Detect which cell encompasses the target text, then output its (X, Y) center coordinate. 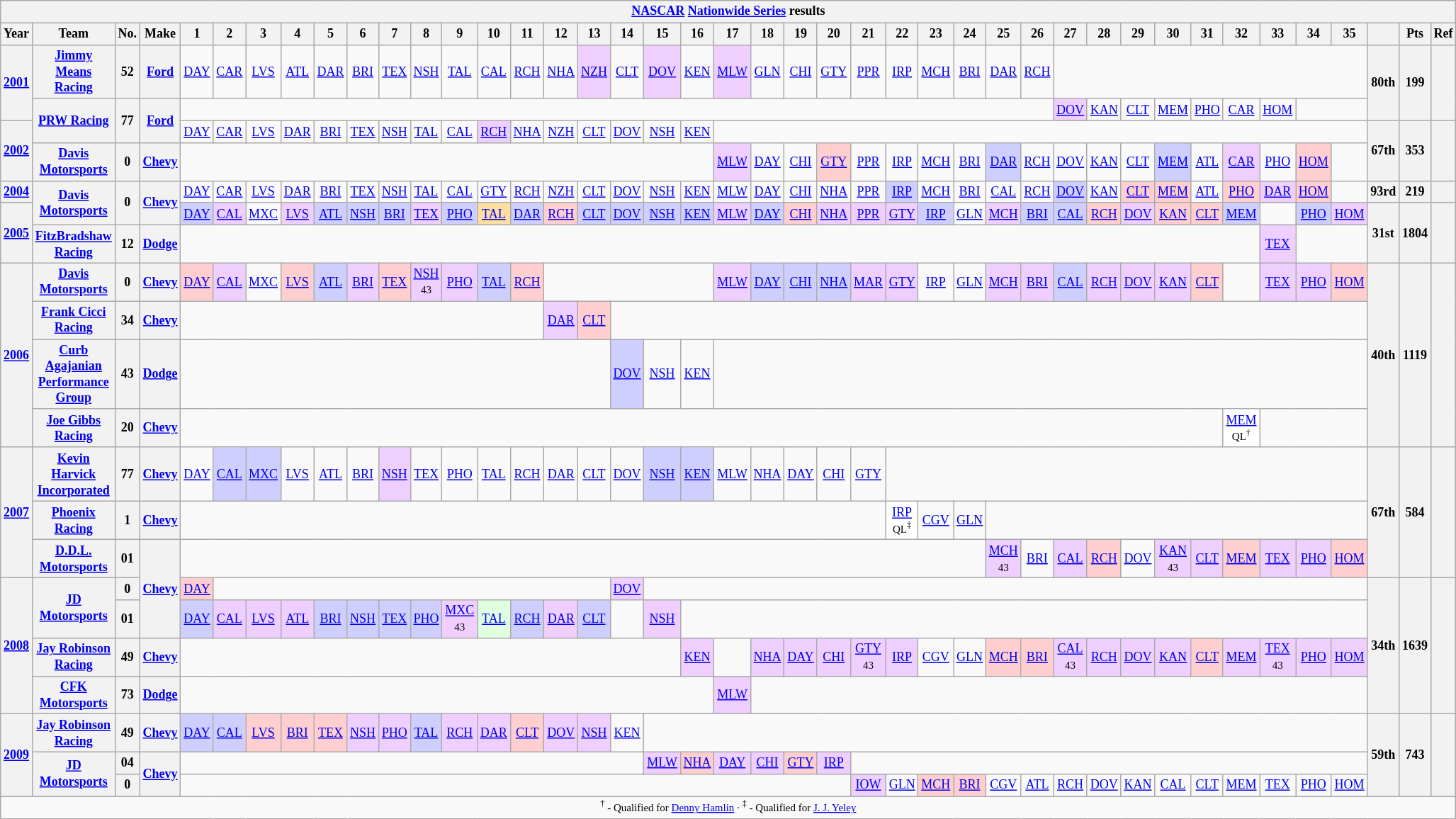
31st (1383, 232)
31 (1207, 34)
4 (298, 34)
Year (17, 34)
28 (1104, 34)
5 (330, 34)
1804 (1416, 232)
Joe Gibbs Racing (74, 428)
† - Qualified for Denny Hamlin · ‡ - Qualified for J. J. Yeley (728, 808)
33 (1278, 34)
80th (1383, 82)
KAN43 (1173, 559)
MXC43 (460, 619)
CFK Motorsports (74, 695)
8 (427, 34)
2004 (17, 191)
Make (160, 34)
73 (128, 695)
D.D.L. Motorsports (74, 559)
Phoenix Racing (74, 521)
Curb Agajanian Performance Group (74, 374)
2005 (17, 232)
Team (74, 34)
7 (394, 34)
27 (1071, 34)
2 (230, 34)
52 (128, 72)
IRPQL‡ (902, 521)
35 (1349, 34)
TEX43 (1278, 657)
353 (1416, 150)
29 (1138, 34)
MEMQL† (1241, 428)
18 (767, 34)
59th (1383, 755)
13 (594, 34)
1639 (1416, 645)
NSH43 (427, 282)
743 (1416, 755)
17 (733, 34)
1119 (1416, 355)
Jimmy Means Racing (74, 72)
Kevin Harvick Incorporated (74, 474)
24 (970, 34)
16 (697, 34)
2007 (17, 512)
MAR (869, 282)
MCH43 (1003, 559)
11 (527, 34)
Frank Cicci Racing (74, 320)
2006 (17, 355)
2009 (17, 755)
14 (627, 34)
19 (801, 34)
10 (495, 34)
219 (1416, 191)
No. (128, 34)
Pts (1416, 34)
04 (128, 762)
23 (936, 34)
34th (1383, 645)
30 (1173, 34)
2008 (17, 645)
IOW (869, 785)
9 (460, 34)
199 (1416, 82)
6 (363, 34)
CAL43 (1071, 657)
22 (902, 34)
FitzBradshaw Racing (74, 244)
21 (869, 34)
26 (1037, 34)
Ref (1443, 34)
93rd (1383, 191)
40th (1383, 355)
32 (1241, 34)
25 (1003, 34)
2002 (17, 150)
15 (662, 34)
3 (264, 34)
GTY43 (869, 657)
2001 (17, 82)
PRW Racing (74, 120)
43 (128, 374)
584 (1416, 512)
NASCAR Nationwide Series results (728, 11)
